Find where the given text appears and provide that cell's center as (x, y) coordinate. 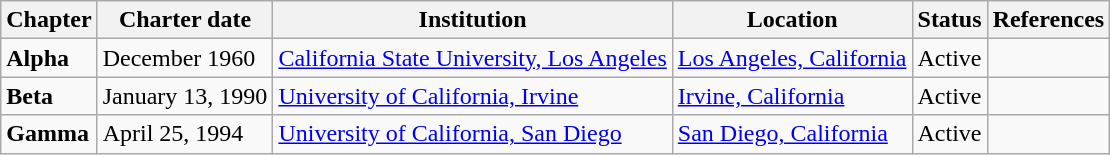
Institution (472, 20)
Location (792, 20)
References (1048, 20)
Status (950, 20)
Alpha (49, 58)
Beta (49, 96)
Chapter (49, 20)
California State University, Los Angeles (472, 58)
University of California, San Diego (472, 134)
University of California, Irvine (472, 96)
April 25, 1994 (185, 134)
Irvine, California (792, 96)
San Diego, California (792, 134)
December 1960 (185, 58)
Charter date (185, 20)
Los Angeles, California (792, 58)
January 13, 1990 (185, 96)
Gamma (49, 134)
